From the cell containing the given text, extract its center point as (X, Y) coordinate. 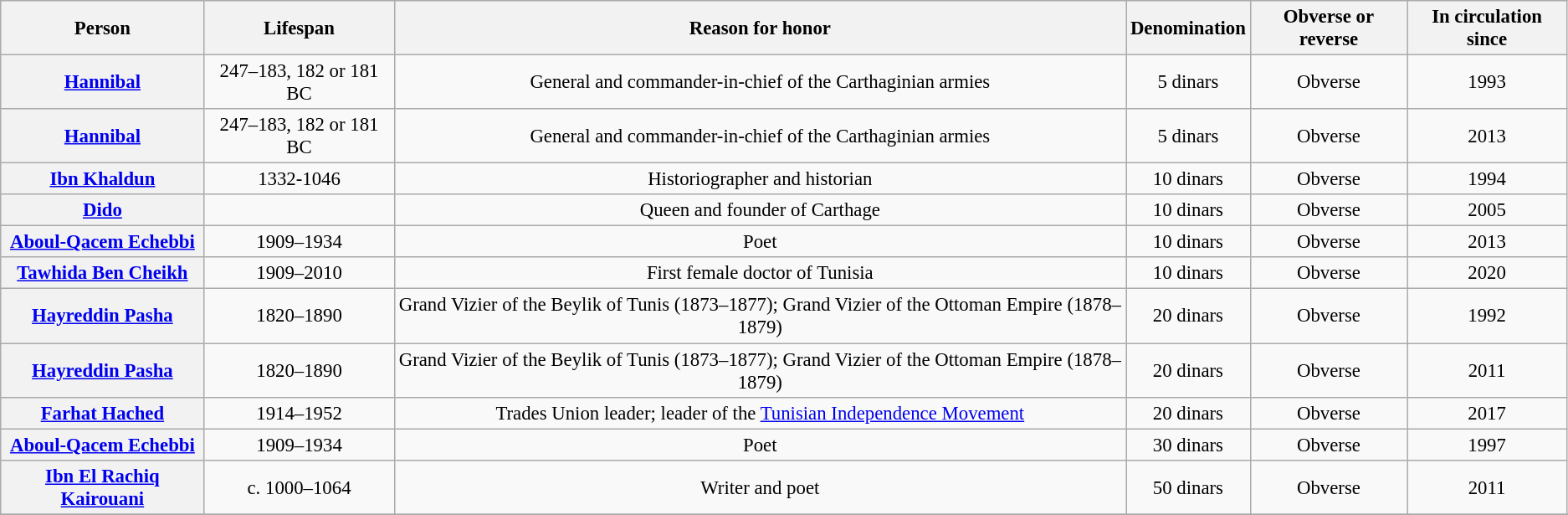
Obverse or reverse (1329, 28)
2020 (1488, 274)
Lifespan (300, 28)
Dido (102, 210)
Queen and founder of Carthage (760, 210)
In circulation since (1488, 28)
1997 (1488, 445)
Denomination (1188, 28)
First female doctor of Tunisia (760, 274)
c. 1000–1064 (300, 487)
1332-1046 (300, 179)
1994 (1488, 179)
1993 (1488, 82)
2017 (1488, 413)
Historiographer and historian (760, 179)
2005 (1488, 210)
Farhat Hached (102, 413)
50 dinars (1188, 487)
30 dinars (1188, 445)
Reason for honor (760, 28)
1992 (1488, 317)
Ibn El Rachiq Kairouani (102, 487)
1909–2010 (300, 274)
Writer and poet (760, 487)
Tawhida Ben Cheikh (102, 274)
Trades Union leader; leader of the Tunisian Independence Movement (760, 413)
Ibn Khaldun (102, 179)
1914–1952 (300, 413)
Person (102, 28)
